Identify which cell holds the provided text, then report its (x, y) central coordinate. 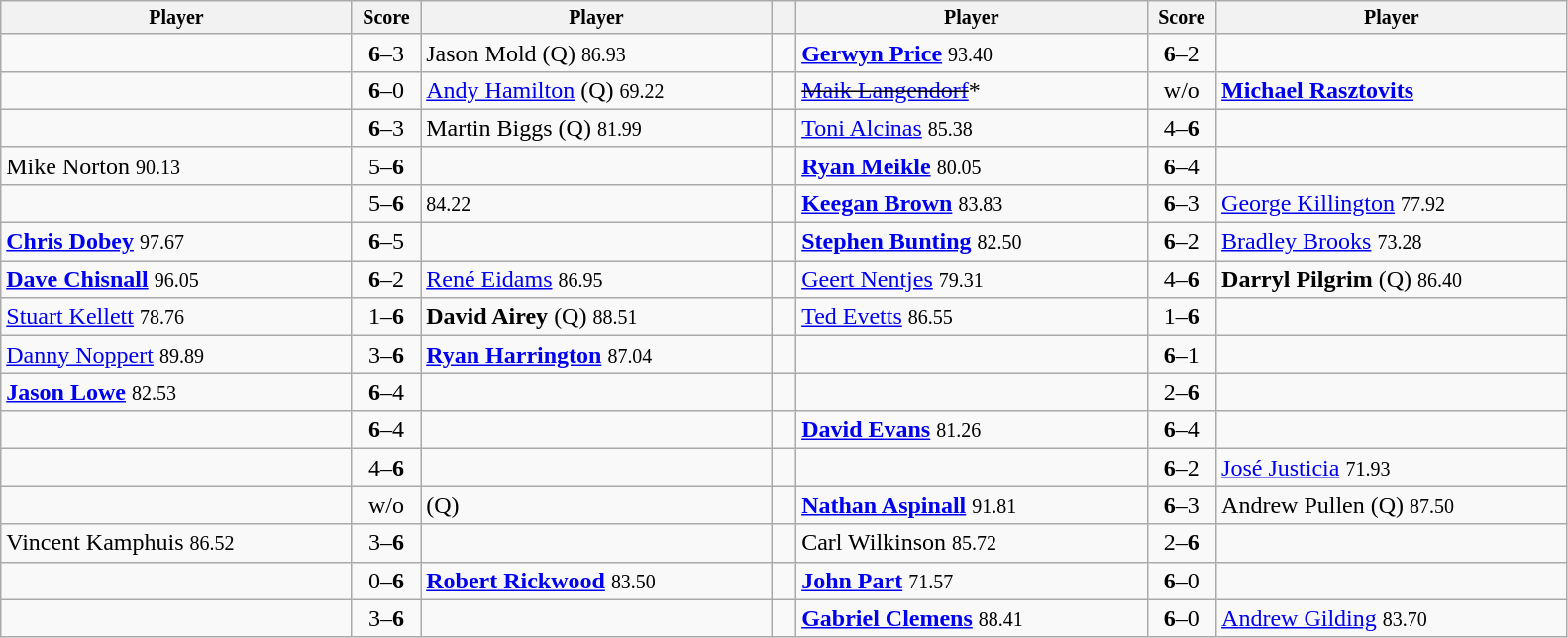
Stephen Bunting 82.50 (972, 242)
(Q) (596, 505)
Geert Nentjes 79.31 (972, 279)
Martin Biggs (Q) 81.99 (596, 128)
John Part 71.57 (972, 581)
Vincent Kamphuis 86.52 (176, 543)
Ted Evetts 86.55 (972, 317)
Andy Hamilton (Q) 69.22 (596, 90)
Jason Mold (Q) 86.93 (596, 53)
David Airey (Q) 88.51 (596, 317)
George Killington 77.92 (1392, 203)
Carl Wilkinson 85.72 (972, 543)
Bradley Brooks 73.28 (1392, 242)
Dave Chisnall 96.05 (176, 279)
Chris Dobey 97.67 (176, 242)
Michael Rasztovits (1392, 90)
Maik Langendorf* (972, 90)
Mike Norton 90.13 (176, 165)
Nathan Aspinall 91.81 (972, 505)
Toni Alcinas 85.38 (972, 128)
Gerwyn Price 93.40 (972, 53)
Andrew Pullen (Q) 87.50 (1392, 505)
Ryan Meikle 80.05 (972, 165)
Danny Noppert 89.89 (176, 355)
René Eidams 86.95 (596, 279)
6–1 (1181, 355)
Gabriel Clemens 88.41 (972, 618)
Darryl Pilgrim (Q) 86.40 (1392, 279)
Jason Lowe 82.53 (176, 392)
Andrew Gilding 83.70 (1392, 618)
Stuart Kellett 78.76 (176, 317)
Keegan Brown 83.83 (972, 203)
Robert Rickwood 83.50 (596, 581)
84.22 (596, 203)
6–5 (386, 242)
0–6 (386, 581)
José Justicia 71.93 (1392, 468)
Ryan Harrington 87.04 (596, 355)
David Evans 81.26 (972, 430)
